Provide the [x, y] coordinate of the cell's center where the given text is located.  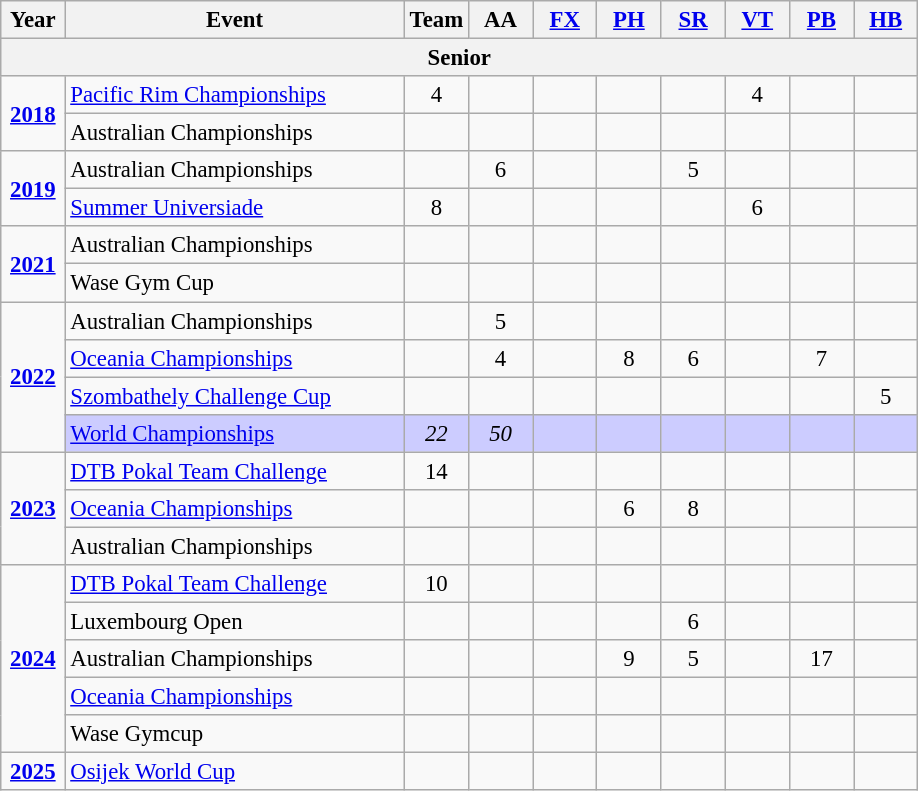
2025 [33, 772]
9 [629, 659]
Pacific Rim Championships [234, 95]
Wase Gymcup [234, 734]
Year [33, 20]
AA [500, 20]
22 [436, 433]
Summer Universiade [234, 208]
Team [436, 20]
2024 [33, 659]
FX [565, 20]
Szombathely Challenge Cup [234, 396]
17 [821, 659]
2021 [33, 264]
Wase Gym Cup [234, 283]
Event [234, 20]
Senior [460, 58]
7 [821, 358]
50 [500, 433]
2022 [33, 377]
World Championships [234, 433]
SR [693, 20]
14 [436, 471]
Luxembourg Open [234, 621]
2018 [33, 114]
2019 [33, 188]
10 [436, 584]
HB [886, 20]
PB [821, 20]
PH [629, 20]
Osijek World Cup [234, 772]
2023 [33, 508]
VT [757, 20]
